Return [x, y] of the center of cell containing provided text 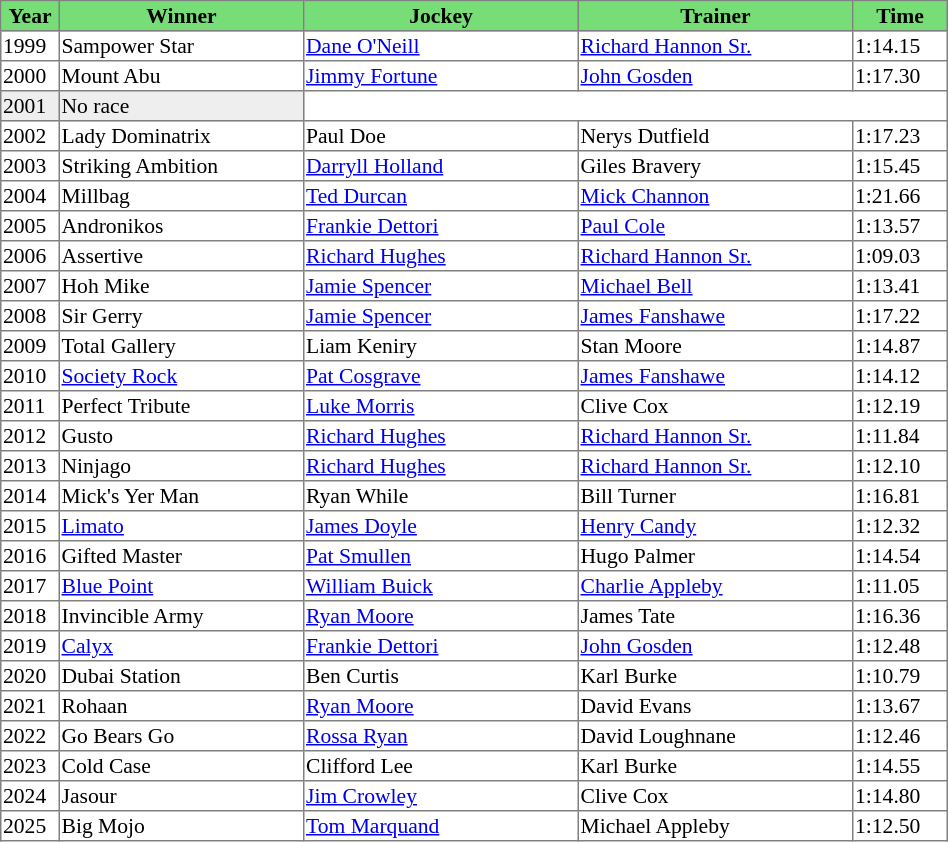
1:14.55 [900, 766]
2011 [30, 406]
1:16.36 [900, 616]
Michael Appleby [715, 826]
1:11.84 [900, 436]
Pat Smullen [441, 556]
2004 [30, 196]
1999 [30, 46]
Ted Durcan [441, 196]
Jimmy Fortune [441, 76]
Gusto [181, 436]
Calyx [181, 646]
2005 [30, 226]
Bill Turner [715, 496]
Rohaan [181, 706]
1:13.41 [900, 286]
No race [181, 106]
Mick's Yer Man [181, 496]
Total Gallery [181, 346]
Ninjago [181, 466]
Tom Marquand [441, 826]
2024 [30, 796]
Millbag [181, 196]
Mount Abu [181, 76]
Invincible Army [181, 616]
Time [900, 16]
2014 [30, 496]
1:17.22 [900, 316]
2009 [30, 346]
David Evans [715, 706]
1:09.03 [900, 256]
Ryan While [441, 496]
1:10.79 [900, 676]
Paul Cole [715, 226]
Darryll Holland [441, 166]
Paul Doe [441, 136]
1:14.87 [900, 346]
2015 [30, 526]
1:12.50 [900, 826]
Liam Keniry [441, 346]
Sir Gerry [181, 316]
Hugo Palmer [715, 556]
1:14.12 [900, 376]
Year [30, 16]
1:12.10 [900, 466]
1:17.30 [900, 76]
Clifford Lee [441, 766]
Michael Bell [715, 286]
1:13.57 [900, 226]
2006 [30, 256]
Lady Dominatrix [181, 136]
2016 [30, 556]
2018 [30, 616]
Ben Curtis [441, 676]
Jim Crowley [441, 796]
1:11.05 [900, 586]
2020 [30, 676]
Limato [181, 526]
Pat Cosgrave [441, 376]
Dane O'Neill [441, 46]
Stan Moore [715, 346]
2002 [30, 136]
Charlie Appleby [715, 586]
James Tate [715, 616]
2013 [30, 466]
Cold Case [181, 766]
Mick Channon [715, 196]
2003 [30, 166]
2022 [30, 736]
2025 [30, 826]
Nerys Dutfield [715, 136]
1:14.54 [900, 556]
James Doyle [441, 526]
1:14.15 [900, 46]
Trainer [715, 16]
2000 [30, 76]
Winner [181, 16]
1:17.23 [900, 136]
2007 [30, 286]
Go Bears Go [181, 736]
Society Rock [181, 376]
Andronikos [181, 226]
William Buick [441, 586]
1:16.81 [900, 496]
1:21.66 [900, 196]
1:13.67 [900, 706]
Rossa Ryan [441, 736]
Dubai Station [181, 676]
Jasour [181, 796]
1:14.80 [900, 796]
2001 [30, 106]
2017 [30, 586]
2010 [30, 376]
Luke Morris [441, 406]
Sampower Star [181, 46]
David Loughnane [715, 736]
2019 [30, 646]
1:12.46 [900, 736]
2012 [30, 436]
Gifted Master [181, 556]
Assertive [181, 256]
2021 [30, 706]
1:12.19 [900, 406]
Blue Point [181, 586]
2008 [30, 316]
1:12.48 [900, 646]
Big Mojo [181, 826]
Giles Bravery [715, 166]
Hoh Mike [181, 286]
1:15.45 [900, 166]
1:12.32 [900, 526]
Henry Candy [715, 526]
Perfect Tribute [181, 406]
Striking Ambition [181, 166]
Jockey [441, 16]
2023 [30, 766]
